Provide the [X, Y] coordinate of the cell's center where the given text is located.  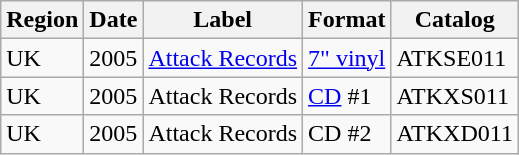
Label [223, 20]
Catalog [455, 20]
ATKXD011 [455, 134]
ATKXS011 [455, 96]
Region [42, 20]
Date [114, 20]
CD #2 [347, 134]
Format [347, 20]
CD #1 [347, 96]
ATKSE011 [455, 58]
7" vinyl [347, 58]
